Return the (X, Y) coordinate for the center point of the cell that contains the specified text.  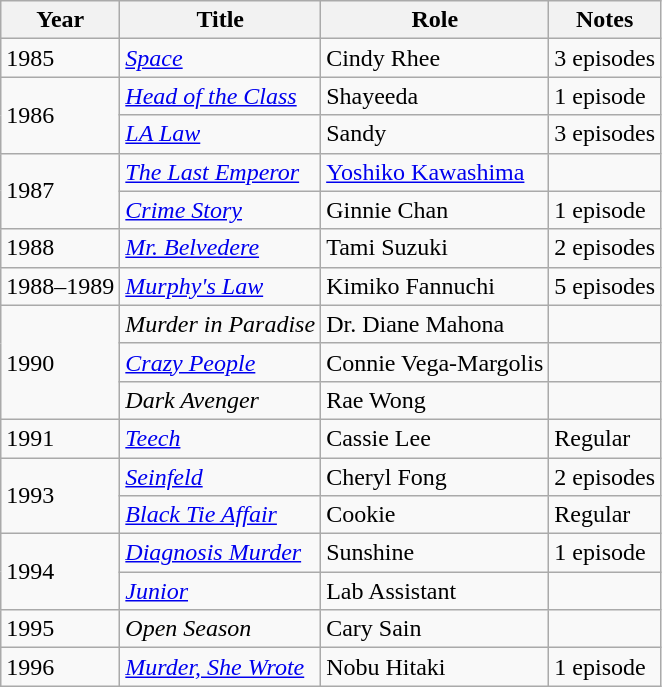
Murphy's Law (220, 286)
Teech (220, 438)
1991 (60, 438)
Cary Sain (435, 629)
Cassie Lee (435, 438)
Open Season (220, 629)
Kimiko Fannuchi (435, 286)
Murder in Paradise (220, 324)
Lab Assistant (435, 591)
Black Tie Affair (220, 515)
The Last Emperor (220, 172)
Tami Suzuki (435, 248)
LA Law (220, 134)
Dark Avenger (220, 400)
1985 (60, 58)
Crazy People (220, 362)
Ginnie Chan (435, 210)
1994 (60, 572)
Diagnosis Murder (220, 553)
Junior (220, 591)
Yoshiko Kawashima (435, 172)
Nobu Hitaki (435, 667)
1990 (60, 362)
Notes (605, 20)
Dr. Diane Mahona (435, 324)
Cheryl Fong (435, 477)
Rae Wong (435, 400)
Cindy Rhee (435, 58)
Murder, She Wrote (220, 667)
Year (60, 20)
Connie Vega-Margolis (435, 362)
Title (220, 20)
Role (435, 20)
Sandy (435, 134)
1988–1989 (60, 286)
1987 (60, 191)
Space (220, 58)
1995 (60, 629)
Shayeeda (435, 96)
5 episodes (605, 286)
1988 (60, 248)
Sunshine (435, 553)
Crime Story (220, 210)
Head of the Class (220, 96)
1993 (60, 496)
Seinfeld (220, 477)
Mr. Belvedere (220, 248)
Cookie (435, 515)
1986 (60, 115)
1996 (60, 667)
